Output the [x, y] coordinate of the center of the cell containing the given text.  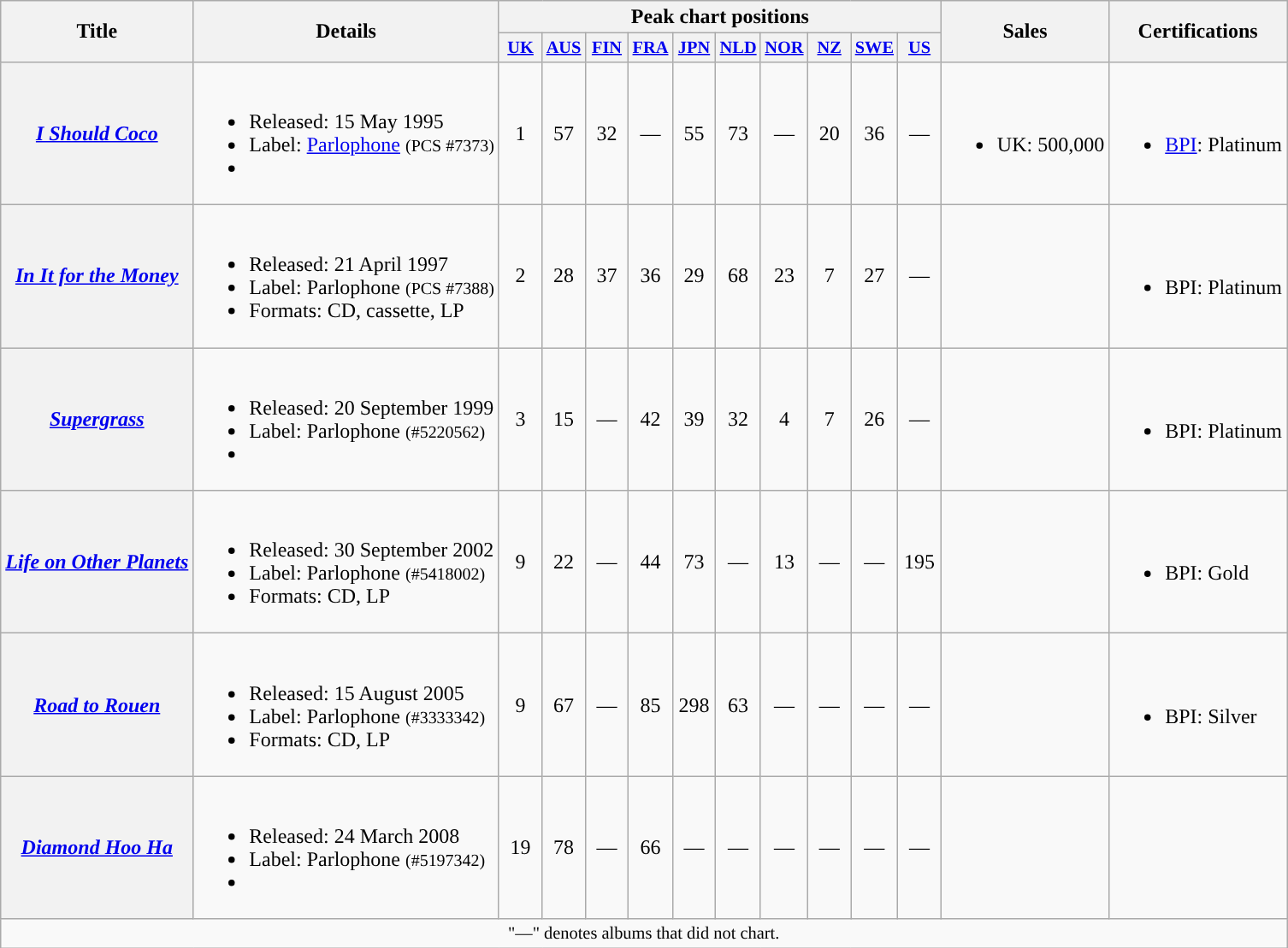
Peak chart positions [720, 17]
1 [520, 133]
68 [739, 277]
42 [651, 419]
BPI: Gold [1198, 562]
298 [694, 704]
67 [564, 704]
Released: 15 August 2005Label: Parlophone (#3333342)Formats: CD, LP [346, 704]
Sales [1025, 32]
US [919, 48]
Released: 20 September 1999Label: Parlophone (#5220562) [346, 419]
23 [783, 277]
78 [564, 848]
37 [606, 277]
13 [783, 562]
27 [874, 277]
UK: 500,000 [1025, 133]
NOR [783, 48]
2 [520, 277]
Released: 24 March 2008Label: Parlophone (#5197342) [346, 848]
Released: 30 September 2002Label: Parlophone (#5418002)Formats: CD, LP [346, 562]
FIN [606, 48]
In It for the Money [97, 277]
FRA [651, 48]
66 [651, 848]
UK [520, 48]
BPI: Silver [1198, 704]
39 [694, 419]
NLD [739, 48]
22 [564, 562]
55 [694, 133]
NZ [829, 48]
Title [97, 32]
SWE [874, 48]
26 [874, 419]
85 [651, 704]
I Should Coco [97, 133]
195 [919, 562]
"—" denotes albums that did not chart. [644, 933]
Released: 15 May 1995Label: Parlophone (PCS #7373) [346, 133]
28 [564, 277]
57 [564, 133]
Certifications [1198, 32]
JPN [694, 48]
4 [783, 419]
Released: 21 April 1997Label: Parlophone (PCS #7388)Formats: CD, cassette, LP [346, 277]
20 [829, 133]
Diamond Hoo Ha [97, 848]
63 [739, 704]
AUS [564, 48]
44 [651, 562]
Road to Rouen [97, 704]
3 [520, 419]
29 [694, 277]
Supergrass [97, 419]
Life on Other Planets [97, 562]
19 [520, 848]
Details [346, 32]
15 [564, 419]
